For the text-containing cell, return its midpoint in [x, y] coordinate format. 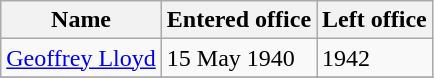
Left office [375, 20]
15 May 1940 [238, 58]
Geoffrey Lloyd [82, 58]
1942 [375, 58]
Entered office [238, 20]
Name [82, 20]
